Output the (x, y) coordinate of the center of the cell containing the given text.  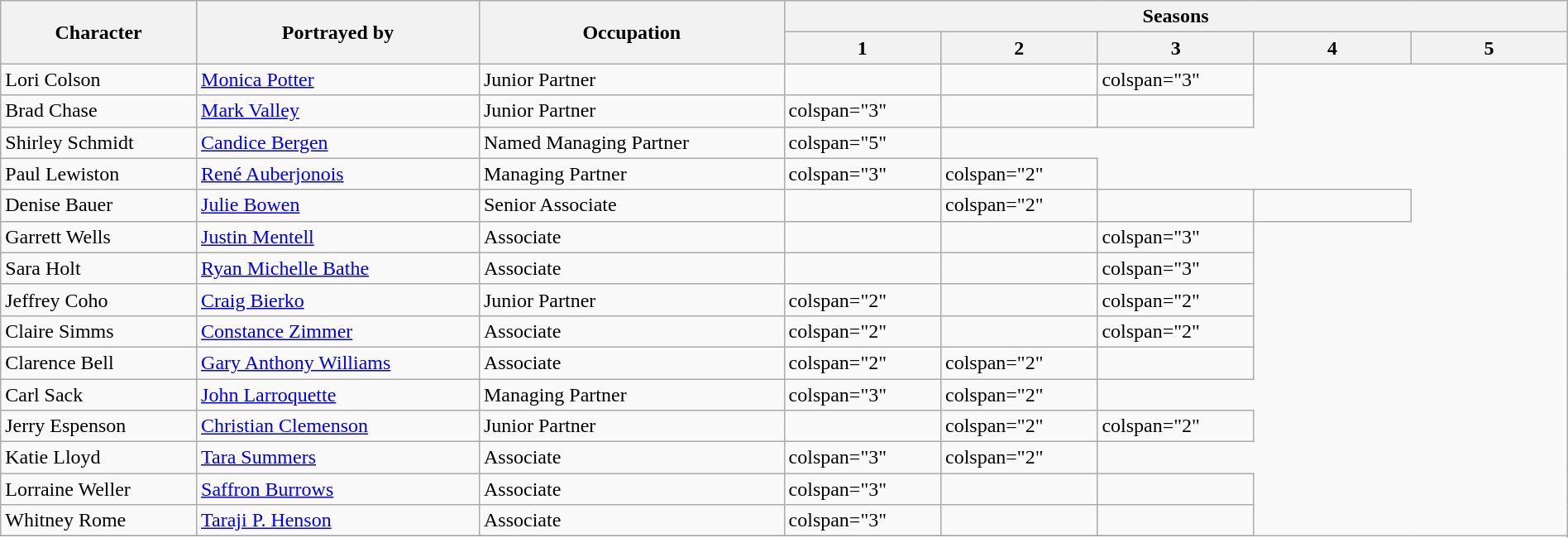
1 (862, 48)
Garrett Wells (99, 237)
Mark Valley (338, 111)
Christian Clemenson (338, 426)
5 (1489, 48)
Clarence Bell (99, 363)
Julie Bowen (338, 205)
René Auberjonois (338, 174)
Carl Sack (99, 395)
Lori Colson (99, 79)
Seasons (1176, 17)
John Larroquette (338, 395)
Constance Zimmer (338, 331)
Candice Bergen (338, 142)
Named Managing Partner (632, 142)
Ryan Michelle Bathe (338, 268)
Shirley Schmidt (99, 142)
colspan="5" (862, 142)
Sara Holt (99, 268)
Claire Simms (99, 331)
Denise Bauer (99, 205)
Gary Anthony Williams (338, 363)
Portrayed by (338, 32)
Brad Chase (99, 111)
Monica Potter (338, 79)
Senior Associate (632, 205)
Jeffrey Coho (99, 300)
Character (99, 32)
Occupation (632, 32)
Saffron Burrows (338, 489)
Taraji P. Henson (338, 521)
Lorraine Weller (99, 489)
Jerry Espenson (99, 426)
Craig Bierko (338, 300)
Whitney Rome (99, 521)
Paul Lewiston (99, 174)
3 (1176, 48)
2 (1019, 48)
Justin Mentell (338, 237)
Tara Summers (338, 458)
Katie Lloyd (99, 458)
4 (1331, 48)
